Provide the [X, Y] coordinate of the cell's center where the given text is located.  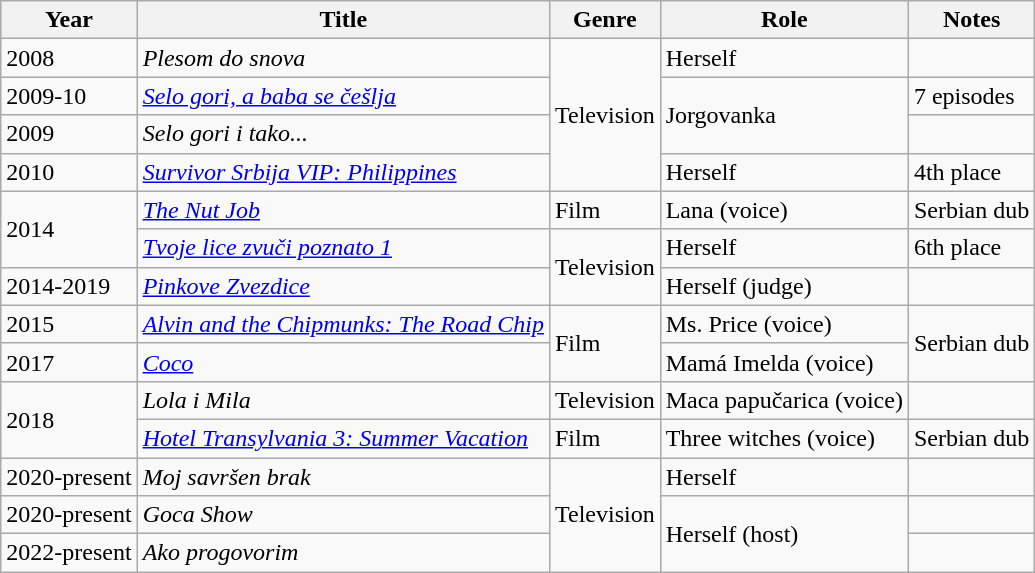
Genre [604, 20]
The Nut Job [343, 210]
Herself (host) [784, 534]
Selo gori i tako... [343, 134]
Notes [971, 20]
7 episodes [971, 96]
2009-10 [69, 96]
2018 [69, 419]
2010 [69, 172]
2014 [69, 229]
2014-2019 [69, 286]
Three witches (voice) [784, 438]
6th place [971, 248]
2017 [69, 362]
Moj savršen brak [343, 477]
2009 [69, 134]
Tvoje lice zvuči poznato 1 [343, 248]
Survivor Srbija VIP: Philippines [343, 172]
Herself (judge) [784, 286]
Plesom do snova [343, 58]
Jorgovanka [784, 115]
Mamá Imelda (voice) [784, 362]
Ms. Price (voice) [784, 324]
2008 [69, 58]
Pinkove Zvezdice [343, 286]
Title [343, 20]
Lola i Mila [343, 400]
Goca Show [343, 515]
2022-present [69, 553]
Selo gori, a baba se češlja [343, 96]
Year [69, 20]
Role [784, 20]
Hotel Transylvania 3: Summer Vacation [343, 438]
2015 [69, 324]
Alvin and the Chipmunks: The Road Chip [343, 324]
Lana (voice) [784, 210]
Ako progovorim [343, 553]
4th place [971, 172]
Maca papučarica (voice) [784, 400]
Coco [343, 362]
